Return the [X, Y] coordinate for the center point of the cell that contains the specified text.  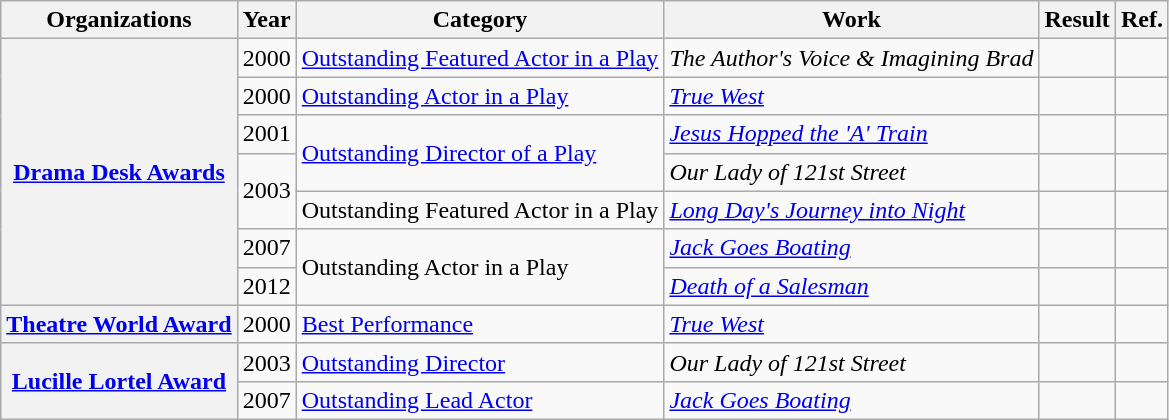
Result [1077, 20]
Year [266, 20]
Long Day's Journey into Night [852, 210]
Best Performance [480, 324]
The Author's Voice & Imagining Brad [852, 58]
Theatre World Award [119, 324]
Organizations [119, 20]
Lucille Lortel Award [119, 381]
Outstanding Lead Actor [480, 400]
Work [852, 20]
Outstanding Director of a Play [480, 153]
Drama Desk Awards [119, 172]
2012 [266, 286]
Jesus Hopped the 'A' Train [852, 134]
2001 [266, 134]
Outstanding Director [480, 362]
Ref. [1142, 20]
Category [480, 20]
Death of a Salesman [852, 286]
